Scan for the cell matching the given text and deliver its (X, Y) coordinate at center. 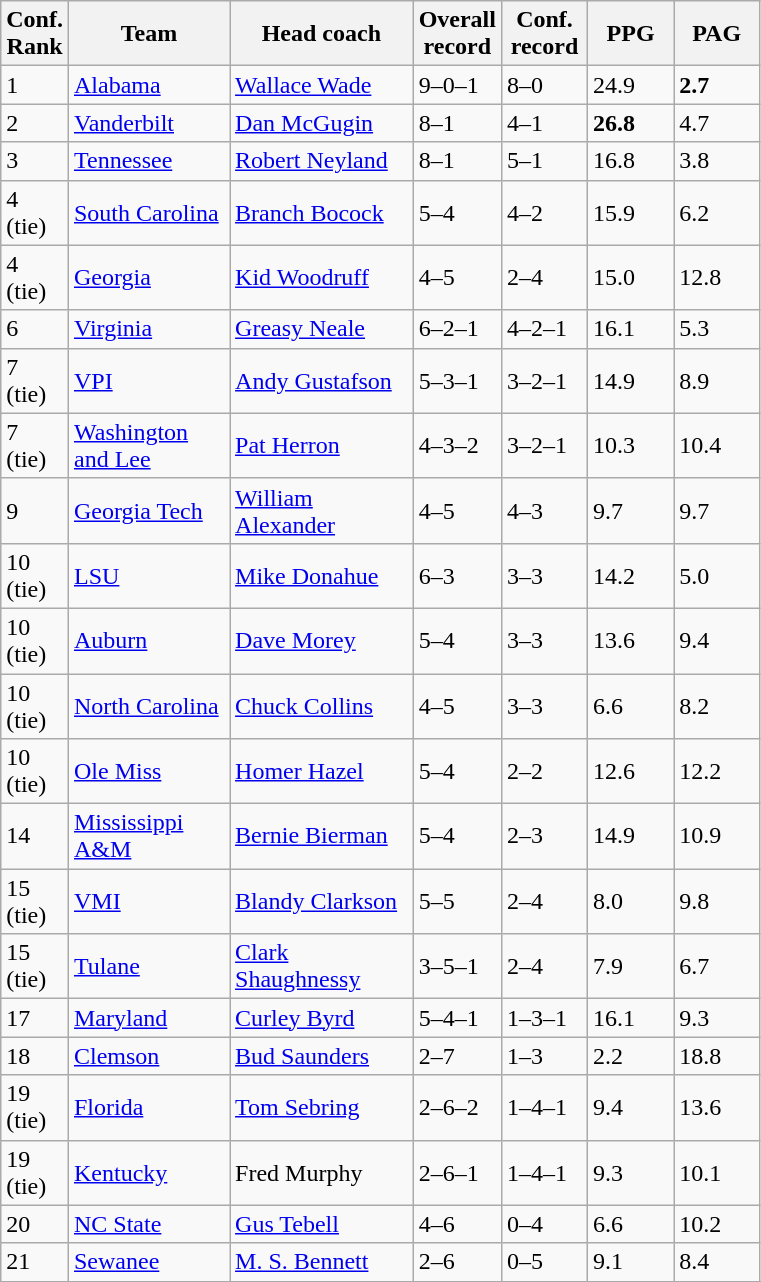
3.8 (717, 161)
Wallace Wade (322, 85)
Washington and Lee (148, 446)
3–5–1 (457, 966)
Gus Tebell (322, 1224)
5–5 (457, 902)
William Alexander (322, 510)
10.4 (717, 446)
Sewanee (148, 1262)
Ole Miss (148, 772)
8.2 (717, 706)
Virginia (148, 329)
4–2 (544, 212)
5–1 (544, 161)
Alabama (148, 85)
Pat Herron (322, 446)
Tom Sebring (322, 1108)
3 (35, 161)
4–3 (544, 510)
6.7 (717, 966)
16.8 (631, 161)
4.7 (717, 123)
6 (35, 329)
Fred Murphy (322, 1172)
M. S. Bennett (322, 1262)
6–2–1 (457, 329)
Tennessee (148, 161)
15.9 (631, 212)
Andy Gustafson (322, 380)
Team (148, 34)
Curley Byrd (322, 1018)
Dan McGugin (322, 123)
8.0 (631, 902)
PPG (631, 34)
10.2 (717, 1224)
9.1 (631, 1262)
6.2 (717, 212)
Bernie Bierman (322, 836)
20 (35, 1224)
12.2 (717, 772)
Clark Shaughnessy (322, 966)
8.9 (717, 380)
Head coach (322, 34)
1–3 (544, 1056)
6–3 (457, 576)
4–2–1 (544, 329)
0–4 (544, 1224)
North Carolina (148, 706)
17 (35, 1018)
10.3 (631, 446)
14 (35, 836)
2–6 (457, 1262)
2–3 (544, 836)
Auburn (148, 640)
8.4 (717, 1262)
2 (35, 123)
14.2 (631, 576)
5–3–1 (457, 380)
9 (35, 510)
10.1 (717, 1172)
Georgia (148, 278)
Dave Morey (322, 640)
VPI (148, 380)
Homer Hazel (322, 772)
4–1 (544, 123)
Overall record (457, 34)
Clemson (148, 1056)
12.6 (631, 772)
PAG (717, 34)
21 (35, 1262)
10.9 (717, 836)
Tulane (148, 966)
Kentucky (148, 1172)
Florida (148, 1108)
Conf. Rank (35, 34)
12.8 (717, 278)
Blandy Clarkson (322, 902)
Mississippi A&M (148, 836)
Branch Bocock (322, 212)
1 (35, 85)
2–6–2 (457, 1108)
Bud Saunders (322, 1056)
LSU (148, 576)
9.8 (717, 902)
Robert Neyland (322, 161)
Mike Donahue (322, 576)
2.2 (631, 1056)
Kid Woodruff (322, 278)
0–5 (544, 1262)
Chuck Collins (322, 706)
NC State (148, 1224)
VMI (148, 902)
8–0 (544, 85)
18 (35, 1056)
South Carolina (148, 212)
15.0 (631, 278)
5–4–1 (457, 1018)
2–6–1 (457, 1172)
18.8 (717, 1056)
4–3–2 (457, 446)
5.3 (717, 329)
9–0–1 (457, 85)
2–7 (457, 1056)
2.7 (717, 85)
1–3–1 (544, 1018)
Vanderbilt (148, 123)
Georgia Tech (148, 510)
26.8 (631, 123)
Conf. record (544, 34)
4–6 (457, 1224)
Greasy Neale (322, 329)
5.0 (717, 576)
24.9 (631, 85)
Maryland (148, 1018)
7.9 (631, 966)
2–2 (544, 772)
